Find where the given text appears and provide that cell's center as [x, y] coordinate. 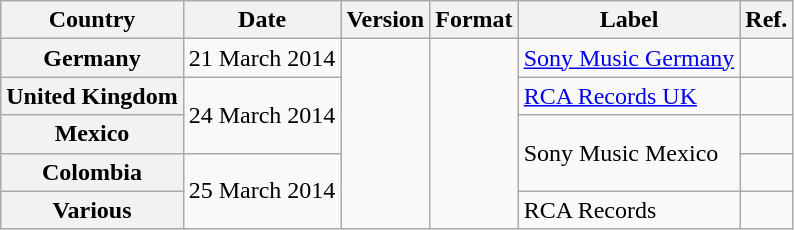
Colombia [92, 172]
Country [92, 20]
Mexico [92, 134]
Label [629, 20]
United Kingdom [92, 96]
RCA Records UK [629, 96]
Various [92, 210]
Ref. [766, 20]
Format [474, 20]
Sony Music Germany [629, 58]
Version [386, 20]
Germany [92, 58]
Date [262, 20]
24 March 2014 [262, 115]
Sony Music Mexico [629, 153]
21 March 2014 [262, 58]
25 March 2014 [262, 191]
RCA Records [629, 210]
